Extract the (X, Y) coordinate from the center of the cell holding the provided text.  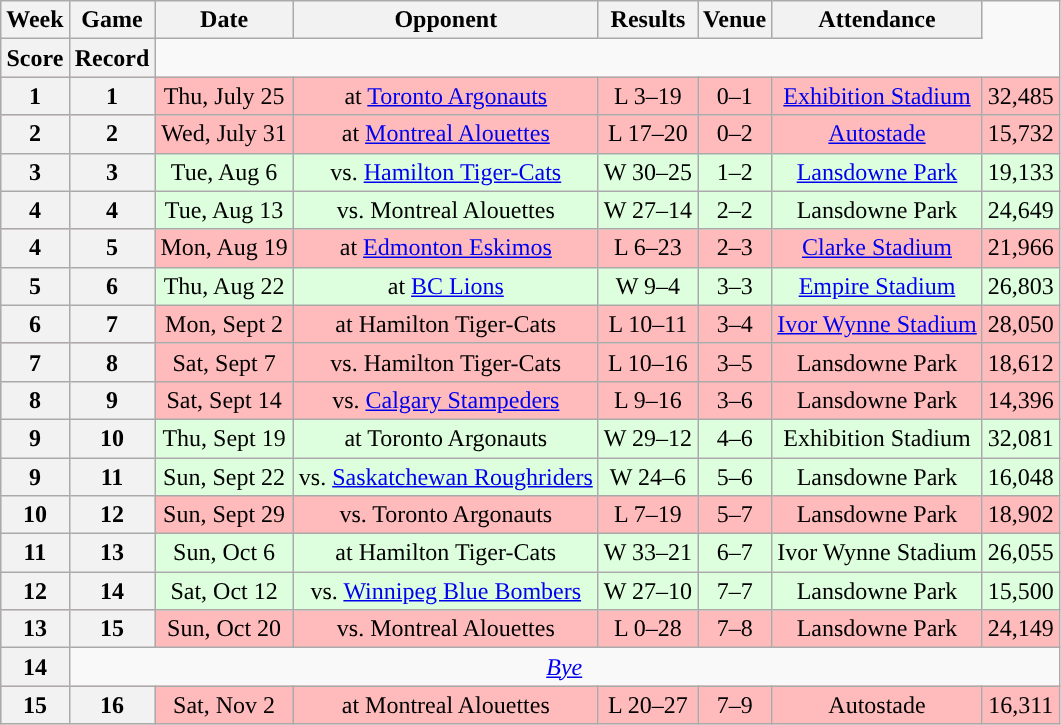
Venue (735, 20)
Record (112, 58)
16,048 (1020, 477)
Results (648, 20)
Bye (564, 667)
Week (35, 20)
26,803 (1020, 286)
21,966 (1020, 248)
W 27–10 (648, 591)
Thu, Sept 19 (224, 438)
28,050 (1020, 324)
L 7–19 (648, 515)
0–1 (735, 96)
Wed, July 31 (224, 134)
3–4 (735, 324)
L 9–16 (648, 400)
Date (224, 20)
14,396 (1020, 400)
Sun, Sept 29 (224, 515)
Sun, Oct 6 (224, 553)
7–7 (735, 591)
L 20–27 (648, 705)
L 10–16 (648, 362)
Sat, Sept 14 (224, 400)
W 30–25 (648, 172)
W 27–14 (648, 210)
2–2 (735, 210)
26,055 (1020, 553)
7–9 (735, 705)
vs. Calgary Stampeders (446, 400)
Thu, Aug 22 (224, 286)
Empire Stadium (877, 286)
Mon, Sept 2 (224, 324)
W 29–12 (648, 438)
16,311 (1020, 705)
15,500 (1020, 591)
W 9–4 (648, 286)
W 33–21 (648, 553)
2–3 (735, 248)
19,133 (1020, 172)
Score (35, 58)
3–6 (735, 400)
15,732 (1020, 134)
Attendance (877, 20)
18,902 (1020, 515)
Tue, Aug 13 (224, 210)
24,649 (1020, 210)
Sun, Oct 20 (224, 629)
4–6 (735, 438)
3–3 (735, 286)
vs. Saskatchewan Roughriders (446, 477)
Sat, Nov 2 (224, 705)
6–7 (735, 553)
5–7 (735, 515)
0–2 (735, 134)
3–5 (735, 362)
18,612 (1020, 362)
24,149 (1020, 629)
L 6–23 (648, 248)
L 17–20 (648, 134)
at BC Lions (446, 286)
vs. Toronto Argonauts (446, 515)
Game (112, 20)
Opponent (446, 20)
Sat, Sept 7 (224, 362)
Tue, Aug 6 (224, 172)
at Edmonton Eskimos (446, 248)
Clarke Stadium (877, 248)
1–2 (735, 172)
5–6 (735, 477)
Sun, Sept 22 (224, 477)
7–8 (735, 629)
L 3–19 (648, 96)
Sat, Oct 12 (224, 591)
16 (112, 705)
L 10–11 (648, 324)
Mon, Aug 19 (224, 248)
W 24–6 (648, 477)
Thu, July 25 (224, 96)
32,485 (1020, 96)
vs. Winnipeg Blue Bombers (446, 591)
L 0–28 (648, 629)
32,081 (1020, 438)
